For the text-containing cell, return its midpoint in [X, Y] coordinate format. 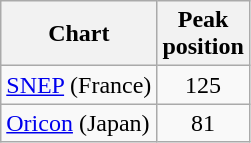
125 [203, 85]
SNEP (France) [79, 85]
Peakposition [203, 34]
Oricon (Japan) [79, 123]
81 [203, 123]
Chart [79, 34]
